Return the [X, Y] coordinate for the center point of the cell that contains the specified text.  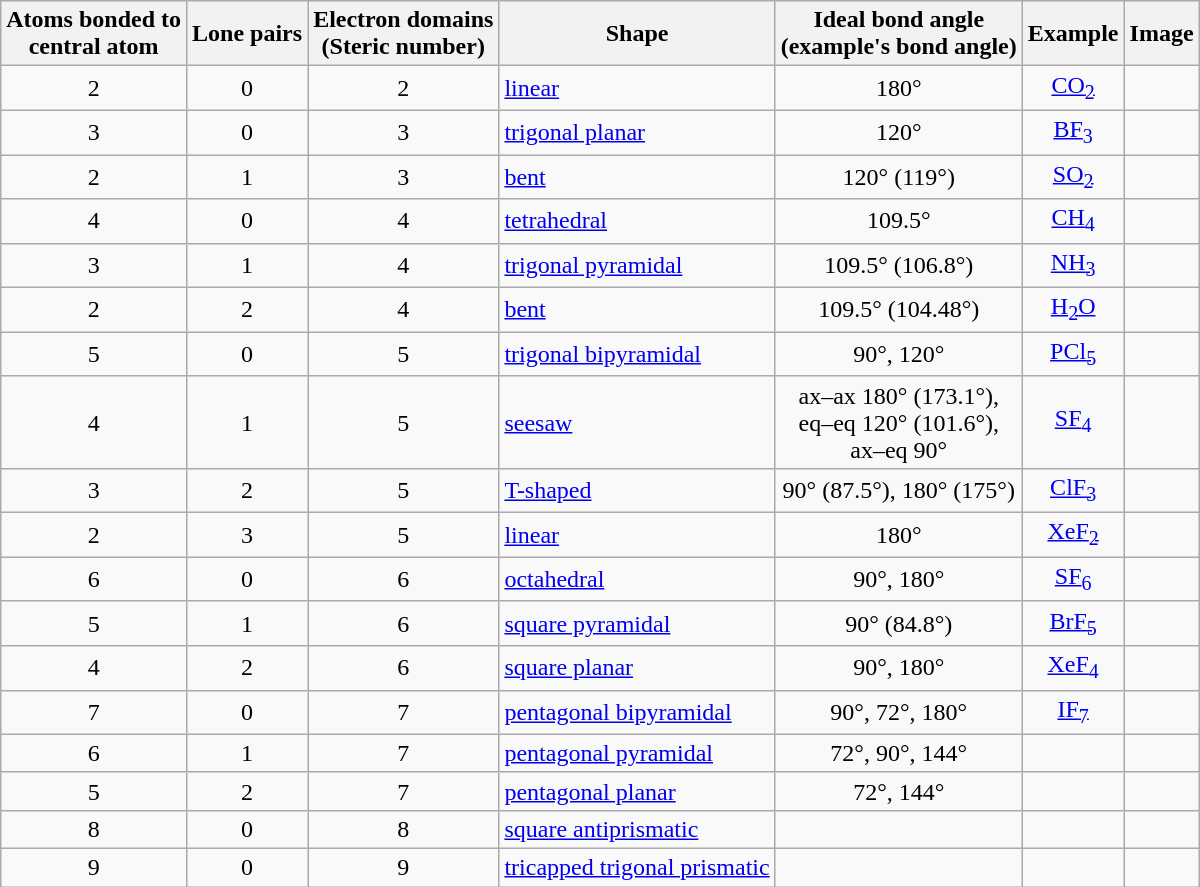
H2O [1073, 310]
trigonal planar [637, 132]
IF7 [1073, 712]
120° (119°) [898, 176]
PCl5 [1073, 354]
SF6 [1073, 579]
90°, 120° [898, 354]
T-shaped [637, 490]
square antiprismatic [637, 829]
pentagonal planar [637, 791]
tetrahedral [637, 221]
Image [1162, 34]
BrF5 [1073, 623]
CH4 [1073, 221]
Atoms bonded to central atom [94, 34]
Lone pairs [248, 34]
NH3 [1073, 265]
XeF2 [1073, 535]
SO2 [1073, 176]
ax–ax 180° (173.1°), eq–eq 120° (101.6°), ax–eq 90° [898, 422]
90°, 72°, 180° [898, 712]
trigonal pyramidal [637, 265]
trigonal bipyramidal [637, 354]
CO2 [1073, 88]
tricapped trigonal prismatic [637, 868]
Electron domains (Steric number) [404, 34]
120° [898, 132]
seesaw [637, 422]
octahedral [637, 579]
pentagonal bipyramidal [637, 712]
SF4 [1073, 422]
90° (84.8°) [898, 623]
72°, 144° [898, 791]
109.5° (106.8°) [898, 265]
Ideal bond angle (example's bond angle) [898, 34]
72°, 90°, 144° [898, 753]
90° (87.5°), 180° (175°) [898, 490]
Shape [637, 34]
Example [1073, 34]
XeF4 [1073, 668]
109.5° (104.48°) [898, 310]
BF3 [1073, 132]
ClF3 [1073, 490]
square pyramidal [637, 623]
square planar [637, 668]
pentagonal pyramidal [637, 753]
109.5° [898, 221]
